Scan for the cell matching the given text and deliver its [x, y] coordinate at center. 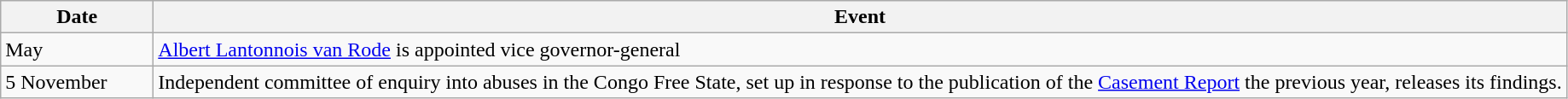
5 November [77, 82]
Event [860, 17]
Date [77, 17]
May [77, 49]
Albert Lantonnois van Rode is appointed vice governor-general [860, 49]
